Extract the [x, y] coordinate from the center of the cell holding the provided text.  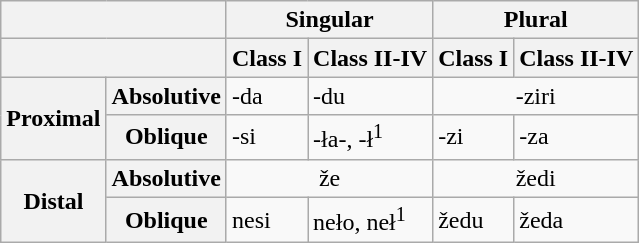
neło, neł1 [370, 220]
-za [576, 138]
Singular [329, 20]
Distal [54, 200]
Plural [536, 20]
žedu [474, 220]
-ziri [536, 96]
-da [266, 96]
-du [370, 96]
že [329, 178]
žedi [536, 178]
-zi [474, 138]
žeda [576, 220]
-ła-, -ł1 [370, 138]
-si [266, 138]
Proximal [54, 118]
nesi [266, 220]
